From the cell containing the given text, extract its center point as [x, y] coordinate. 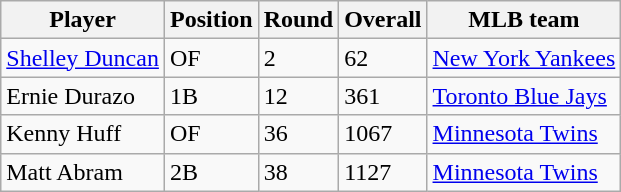
Player [83, 20]
Position [211, 20]
Kenny Huff [83, 134]
1067 [383, 134]
MLB team [524, 20]
1B [211, 96]
2B [211, 172]
361 [383, 96]
Round [298, 20]
Overall [383, 20]
38 [298, 172]
2 [298, 58]
1127 [383, 172]
Toronto Blue Jays [524, 96]
36 [298, 134]
Shelley Duncan [83, 58]
Ernie Durazo [83, 96]
12 [298, 96]
New York Yankees [524, 58]
Matt Abram [83, 172]
62 [383, 58]
